Output the [X, Y] coordinate of the center of the cell containing the given text.  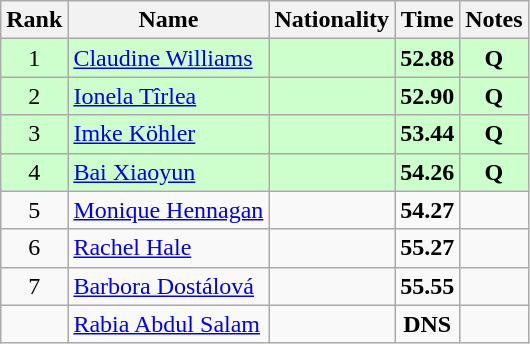
55.55 [428, 286]
4 [34, 172]
Rachel Hale [168, 248]
Claudine Williams [168, 58]
7 [34, 286]
55.27 [428, 248]
Rabia Abdul Salam [168, 324]
Notes [494, 20]
6 [34, 248]
Monique Hennagan [168, 210]
Nationality [332, 20]
Barbora Dostálová [168, 286]
Ionela Tîrlea [168, 96]
52.88 [428, 58]
DNS [428, 324]
2 [34, 96]
Name [168, 20]
54.27 [428, 210]
Rank [34, 20]
Imke Köhler [168, 134]
3 [34, 134]
54.26 [428, 172]
Bai Xiaoyun [168, 172]
5 [34, 210]
52.90 [428, 96]
53.44 [428, 134]
1 [34, 58]
Time [428, 20]
